Pinpoint the cell where the given text exists, returning its [x, y] midpoint coordinate. 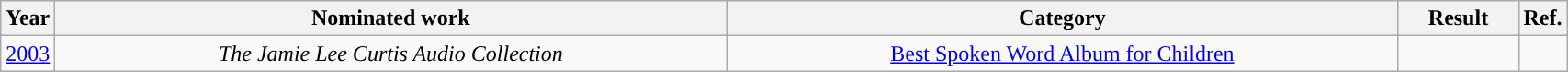
Year [28, 18]
Nominated work [391, 18]
Best Spoken Word Album for Children [1062, 54]
Category [1062, 18]
Result [1459, 18]
The Jamie Lee Curtis Audio Collection [391, 54]
Ref. [1543, 18]
2003 [28, 54]
